Provide the (X, Y) coordinate of the cell's center where the given text is located.  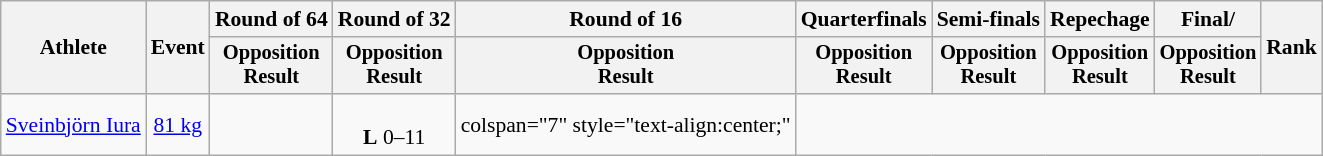
Semi-finals (988, 19)
Event (178, 48)
Round of 32 (394, 19)
Athlete (74, 48)
colspan="7" style="text-align:center;" (626, 124)
Final/ (1208, 19)
L 0–11 (394, 124)
Repechage (1100, 19)
81 kg (178, 124)
Round of 64 (272, 19)
Sveinbjörn Iura (74, 124)
Rank (1292, 48)
Round of 16 (626, 19)
Quarterfinals (864, 19)
